Search for the cell housing the specified text and yield its (x, y) center coordinate. 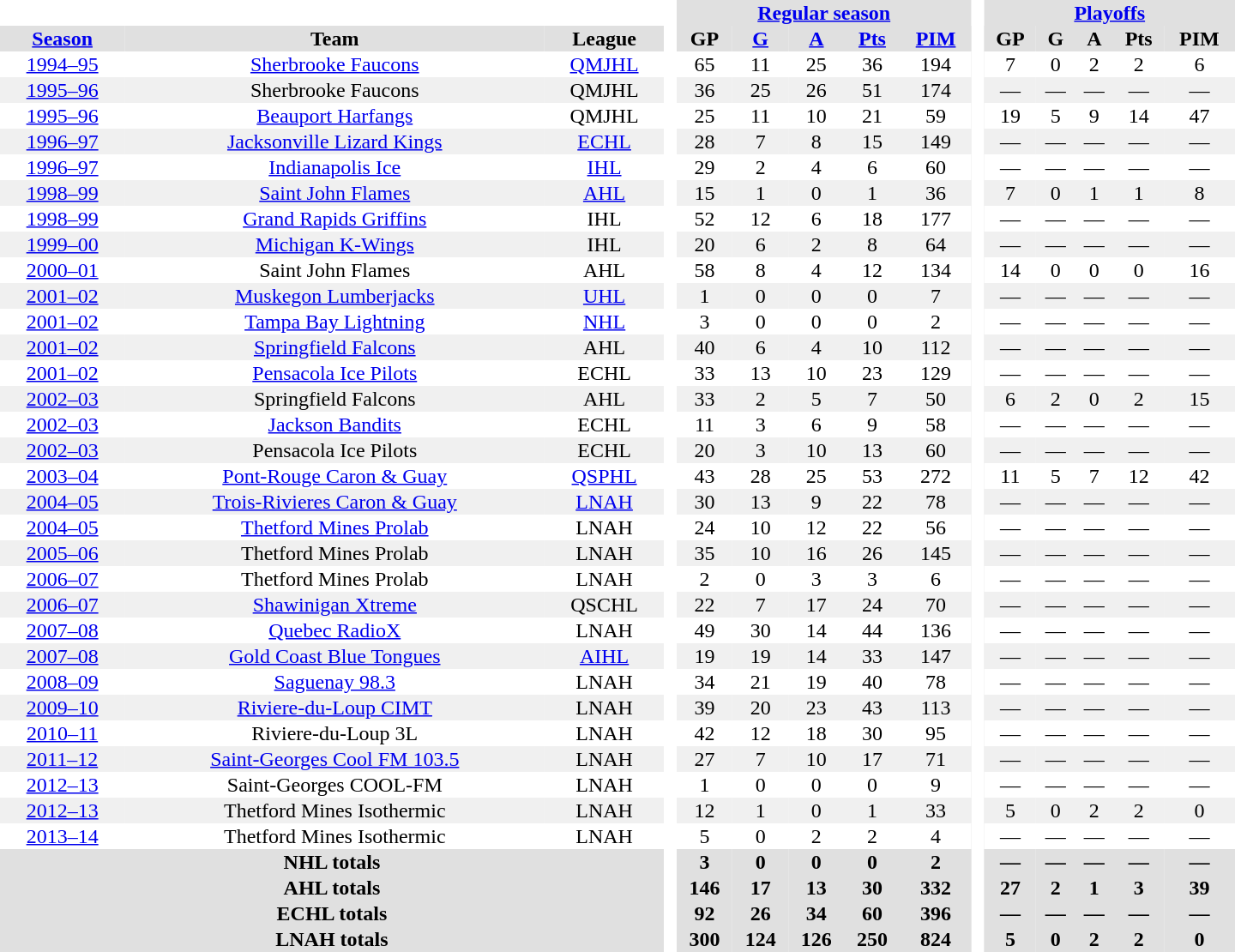
64 (937, 244)
396 (937, 913)
70 (937, 605)
147 (937, 656)
AIHL (604, 656)
29 (705, 167)
LNAH totals (332, 939)
136 (937, 630)
Team (334, 39)
Quebec RadioX (334, 630)
1994–95 (62, 64)
44 (871, 630)
52 (705, 219)
NHL totals (332, 862)
AHL totals (332, 888)
Trois-Rivieres Caron & Guay (334, 502)
2000–01 (62, 270)
177 (937, 219)
124 (760, 939)
113 (937, 708)
65 (705, 64)
Beauport Harfangs (334, 116)
Regular season (824, 13)
71 (937, 759)
35 (705, 553)
92 (705, 913)
Michigan K-Wings (334, 244)
51 (871, 90)
2003–04 (62, 476)
134 (937, 270)
53 (871, 476)
149 (937, 142)
Indianapolis Ice (334, 167)
56 (937, 527)
UHL (604, 296)
QSCHL (604, 605)
47 (1199, 116)
174 (937, 90)
2008–09 (62, 682)
Jackson Bandits (334, 425)
Riviere-du-Loup CIMT (334, 708)
2009–10 (62, 708)
ECHL totals (332, 913)
Gold Coast Blue Tongues (334, 656)
Playoffs (1110, 13)
2011–12 (62, 759)
300 (705, 939)
50 (937, 399)
Tampa Bay Lightning (334, 322)
Season (62, 39)
126 (816, 939)
146 (705, 888)
272 (937, 476)
194 (937, 64)
Muskegon Lumberjacks (334, 296)
145 (937, 553)
95 (937, 733)
QSPHL (604, 476)
League (604, 39)
Jacksonville Lizard Kings (334, 142)
Saint-Georges COOL-FM (334, 785)
2013–14 (62, 836)
129 (937, 373)
824 (937, 939)
49 (705, 630)
1999–00 (62, 244)
Riviere-du-Loup 3L (334, 733)
Grand Rapids Griffins (334, 219)
Saint-Georges Cool FM 103.5 (334, 759)
250 (871, 939)
59 (937, 116)
Saguenay 98.3 (334, 682)
Pont-Rouge Caron & Guay (334, 476)
112 (937, 347)
2005–06 (62, 553)
2010–11 (62, 733)
NHL (604, 322)
Shawinigan Xtreme (334, 605)
332 (937, 888)
